Locate the cell with the specified text and output its (X, Y) center coordinate. 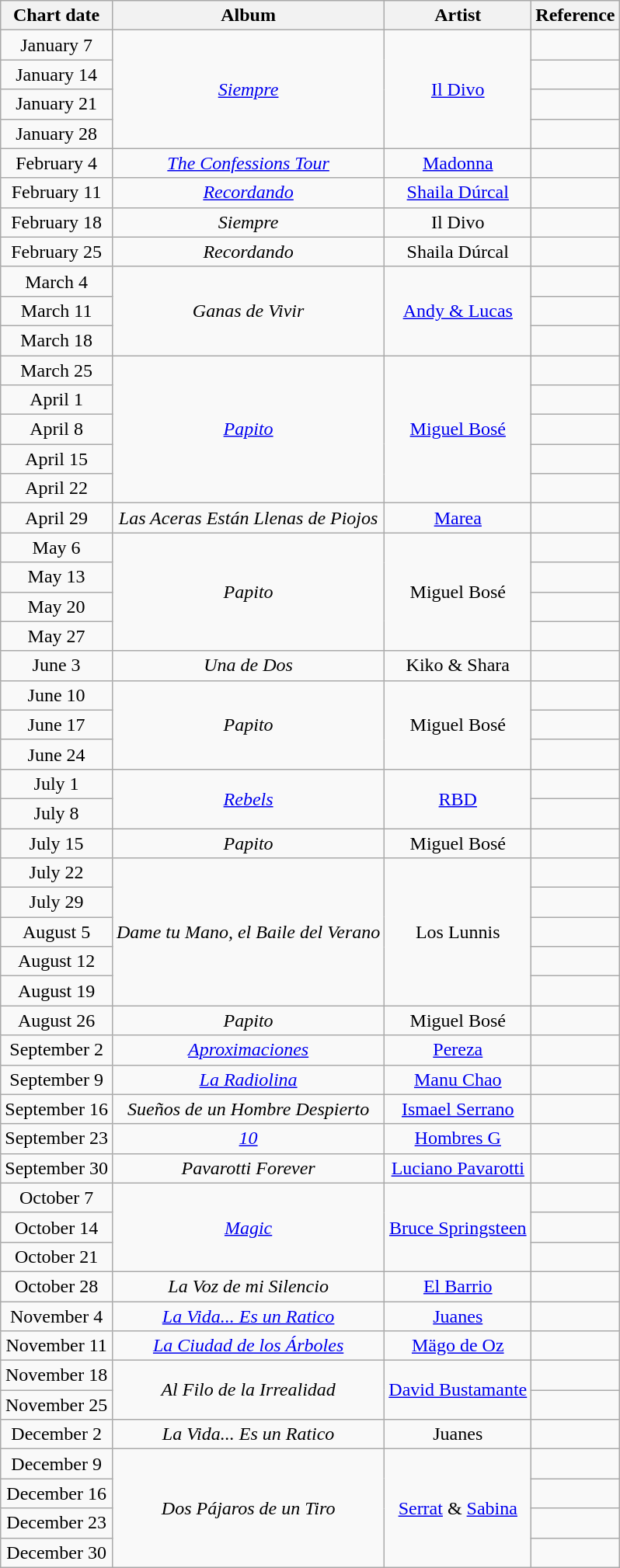
Ganas de Vivir (248, 311)
April 22 (57, 488)
November 4 (57, 1316)
Marea (458, 518)
June 24 (57, 754)
September 16 (57, 1109)
February 18 (57, 222)
Andy & Lucas (458, 311)
Ismael Serrano (458, 1109)
August 5 (57, 932)
July 15 (57, 843)
March 18 (57, 340)
April 1 (57, 400)
January 14 (57, 75)
April 15 (57, 459)
December 30 (57, 1552)
July 8 (57, 813)
December 9 (57, 1464)
Pavarotti Forever (248, 1168)
January 28 (57, 134)
La Radiolina (248, 1080)
August 26 (57, 1020)
October 21 (57, 1257)
April 8 (57, 429)
Pereza (458, 1050)
Una de Dos (248, 666)
May 13 (57, 577)
10 (248, 1139)
Al Filo de la Irrealidad (248, 1390)
January 7 (57, 45)
The Confessions Tour (248, 163)
Kiko & Shara (458, 666)
Los Lunnis (458, 932)
January 21 (57, 104)
Manu Chao (458, 1080)
February 4 (57, 163)
RBD (458, 798)
Las Aceras Están Llenas de Piojos (248, 518)
Bruce Springsteen (458, 1227)
June 3 (57, 666)
November 25 (57, 1405)
Magic (248, 1227)
Artist (458, 16)
Chart date (57, 16)
December 2 (57, 1434)
La Voz de mi Silencio (248, 1286)
May 20 (57, 607)
July 29 (57, 902)
September 2 (57, 1050)
Dame tu Mano, el Baile del Verano (248, 932)
La Ciudad de los Árboles (248, 1346)
February 11 (57, 193)
August 19 (57, 991)
Aproximaciones (248, 1050)
El Barrio (458, 1286)
Luciano Pavarotti (458, 1168)
February 25 (57, 252)
October 28 (57, 1286)
September 9 (57, 1080)
June 17 (57, 725)
June 10 (57, 695)
Dos Pájaros de un Tiro (248, 1508)
March 4 (57, 281)
Mägo de Oz (458, 1346)
July 22 (57, 873)
May 27 (57, 636)
March 25 (57, 370)
November 18 (57, 1375)
September 30 (57, 1168)
October 14 (57, 1227)
Hombres G (458, 1139)
December 23 (57, 1523)
Album (248, 16)
August 12 (57, 961)
Reference (575, 16)
October 7 (57, 1198)
July 1 (57, 784)
David Bustamante (458, 1390)
Rebels (248, 798)
Sueños de un Hombre Despierto (248, 1109)
March 11 (57, 311)
December 16 (57, 1493)
April 29 (57, 518)
Madonna (458, 163)
Serrat & Sabina (458, 1508)
May 6 (57, 548)
September 23 (57, 1139)
November 11 (57, 1346)
